Output the [x, y] coordinate of the center of the cell containing the given text.  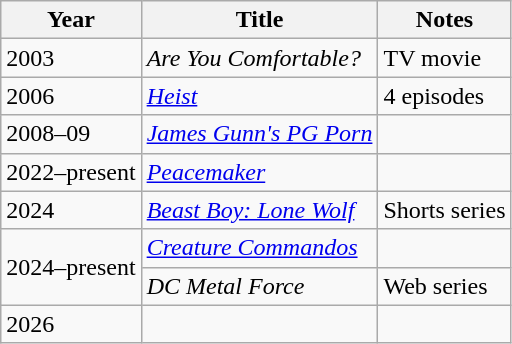
Heist [260, 96]
Creature Commandos [260, 248]
2022–present [71, 172]
TV movie [444, 58]
Peacemaker [260, 172]
2024–present [71, 267]
Shorts series [444, 210]
James Gunn's PG Porn [260, 134]
Beast Boy: Lone Wolf [260, 210]
2003 [71, 58]
Year [71, 20]
Are You Comfortable? [260, 58]
2026 [71, 324]
2008–09 [71, 134]
2024 [71, 210]
4 episodes [444, 96]
Notes [444, 20]
DC Metal Force [260, 286]
2006 [71, 96]
Web series [444, 286]
Title [260, 20]
